Return [X, Y] of the center of cell containing provided text 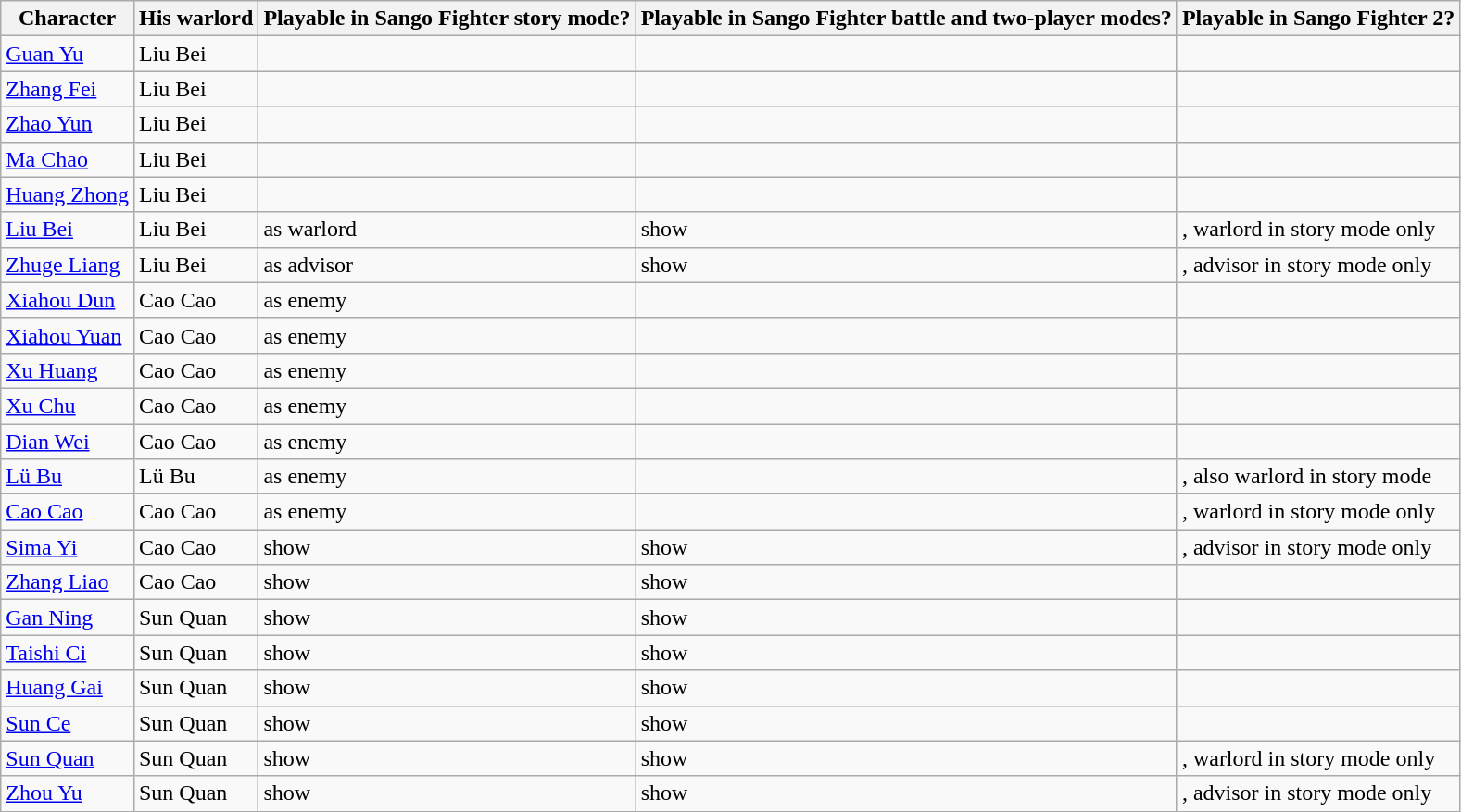
Zhang Liao [68, 582]
Guan Yu [68, 54]
Sun Ce [68, 723]
Gan Ning [68, 618]
Huang Gai [68, 688]
Taishi Ci [68, 653]
Ma Chao [68, 159]
Zhuge Liang [68, 265]
Playable in Sango Fighter story mode? [447, 19]
Sima Yi [68, 547]
Xu Chu [68, 406]
Zhang Fei [68, 89]
Playable in Sango Fighter battle and two-player modes? [906, 19]
Zhou Yu [68, 793]
Xiahou Dun [68, 300]
Huang Zhong [68, 194]
Zhao Yun [68, 124]
as warlord [447, 230]
, also warlord in story mode [1317, 477]
His warlord [195, 19]
Character [68, 19]
as advisor [447, 265]
Playable in Sango Fighter 2? [1317, 19]
Xiahou Yuan [68, 335]
Dian Wei [68, 442]
Xu Huang [68, 370]
